Extract the (x, y) coordinate from the center of the cell holding the provided text.  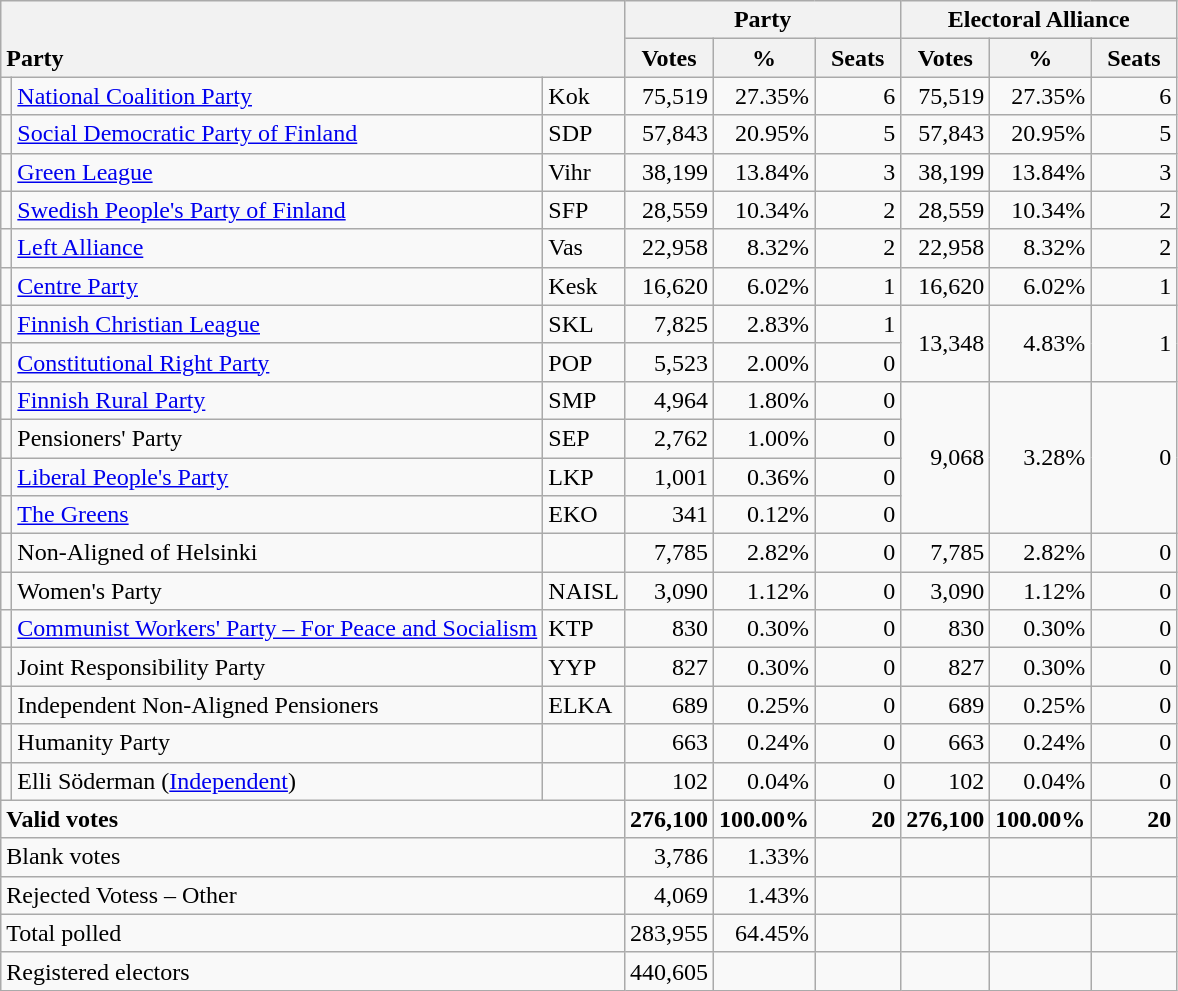
1.33% (764, 857)
Humanity Party (278, 743)
440,605 (668, 971)
1.43% (764, 895)
Women's Party (278, 591)
Swedish People's Party of Finland (278, 210)
YYP (584, 667)
13,348 (946, 343)
Joint Responsibility Party (278, 667)
Finnish Rural Party (278, 400)
Kesk (584, 286)
KTP (584, 629)
Valid votes (313, 819)
Finnish Christian League (278, 324)
4,069 (668, 895)
2.83% (764, 324)
SEP (584, 438)
Vihr (584, 172)
ELKA (584, 705)
Total polled (313, 933)
Elli Söderman (Independent) (278, 781)
LKP (584, 477)
7,825 (668, 324)
Liberal People's Party (278, 477)
283,955 (668, 933)
Non-Aligned of Helsinki (278, 553)
Pensioners' Party (278, 438)
0.36% (764, 477)
SFP (584, 210)
Left Alliance (278, 248)
National Coalition Party (278, 96)
SMP (584, 400)
Vas (584, 248)
9,068 (946, 457)
1.80% (764, 400)
2,762 (668, 438)
1.00% (764, 438)
2.00% (764, 362)
Social Democratic Party of Finland (278, 134)
SKL (584, 324)
Constitutional Right Party (278, 362)
The Greens (278, 515)
Kok (584, 96)
Green League (278, 172)
5,523 (668, 362)
Rejected Votess – Other (313, 895)
4,964 (668, 400)
NAISL (584, 591)
Blank votes (313, 857)
SDP (584, 134)
64.45% (764, 933)
0.12% (764, 515)
Communist Workers' Party – For Peace and Socialism (278, 629)
Centre Party (278, 286)
POP (584, 362)
3,786 (668, 857)
4.83% (1040, 343)
1,001 (668, 477)
Electoral Alliance (1039, 20)
Registered electors (313, 971)
Independent Non-Aligned Pensioners (278, 705)
341 (668, 515)
EKO (584, 515)
3.28% (1040, 457)
